Capture the cell that displays the provided text and extract its [x, y] central coordinate. 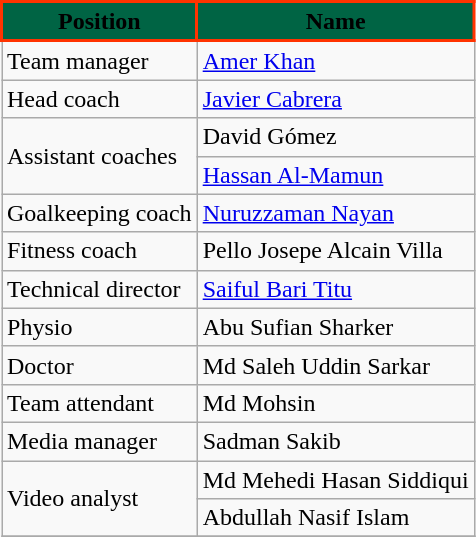
Goalkeeping coach [100, 213]
Media manager [100, 441]
Nuruzzaman Nayan [336, 213]
Name [336, 22]
Sadman Sakib [336, 441]
Video analyst [100, 498]
Fitness coach [100, 251]
Team attendant [100, 403]
Saiful Bari Titu [336, 289]
Javier Cabrera [336, 99]
Md Saleh Uddin Sarkar [336, 365]
Amer Khan [336, 60]
Head coach [100, 99]
David Gómez [336, 137]
Physio [100, 327]
Md Mohsin [336, 403]
Hassan Al-Mamun [336, 175]
Doctor [100, 365]
Abdullah Nasif Islam [336, 518]
Position [100, 22]
Pello Josepe Alcain Villa [336, 251]
Abu Sufian Sharker [336, 327]
Assistant coaches [100, 156]
Technical director [100, 289]
Team manager [100, 60]
Md Mehedi Hasan Siddiqui [336, 479]
